Pinpoint the cell where the given text exists, returning its (X, Y) midpoint coordinate. 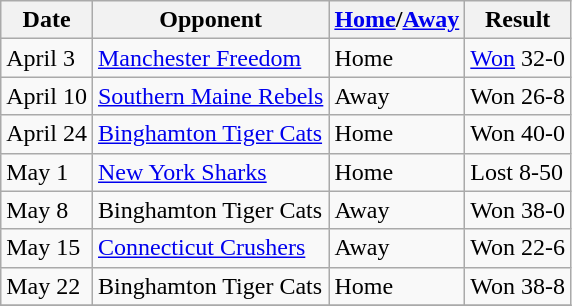
Connecticut Crushers (210, 248)
Won 32-0 (518, 58)
May 1 (47, 172)
Home/Away (397, 20)
April 3 (47, 58)
Won 22-6 (518, 248)
Date (47, 20)
May 15 (47, 248)
Opponent (210, 20)
Won 38-0 (518, 210)
Won 40-0 (518, 134)
April 10 (47, 96)
Lost 8-50 (518, 172)
Result (518, 20)
May 8 (47, 210)
May 22 (47, 286)
April 24 (47, 134)
Southern Maine Rebels (210, 96)
New York Sharks (210, 172)
Won 38-8 (518, 286)
Won 26-8 (518, 96)
Manchester Freedom (210, 58)
